Return (X, Y) of the center of cell containing provided text 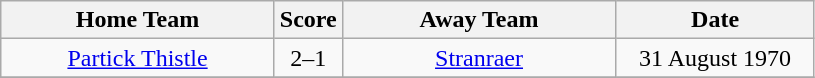
2–1 (308, 58)
Stranraer (479, 58)
Score (308, 20)
31 August 1970 (716, 58)
Partick Thistle (138, 58)
Home Team (138, 20)
Date (716, 20)
Away Team (479, 20)
